Locate the cell with the specified text and output its [X, Y] center coordinate. 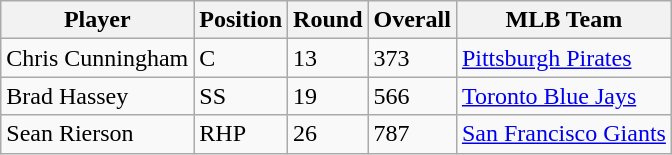
Round [328, 20]
Brad Hassey [98, 96]
373 [412, 58]
19 [328, 96]
13 [328, 58]
Toronto Blue Jays [564, 96]
Pittsburgh Pirates [564, 58]
566 [412, 96]
Overall [412, 20]
SS [241, 96]
MLB Team [564, 20]
RHP [241, 134]
San Francisco Giants [564, 134]
Sean Rierson [98, 134]
Chris Cunningham [98, 58]
787 [412, 134]
C [241, 58]
26 [328, 134]
Player [98, 20]
Position [241, 20]
